Return the [x, y] coordinate for the center point of the cell that contains the specified text.  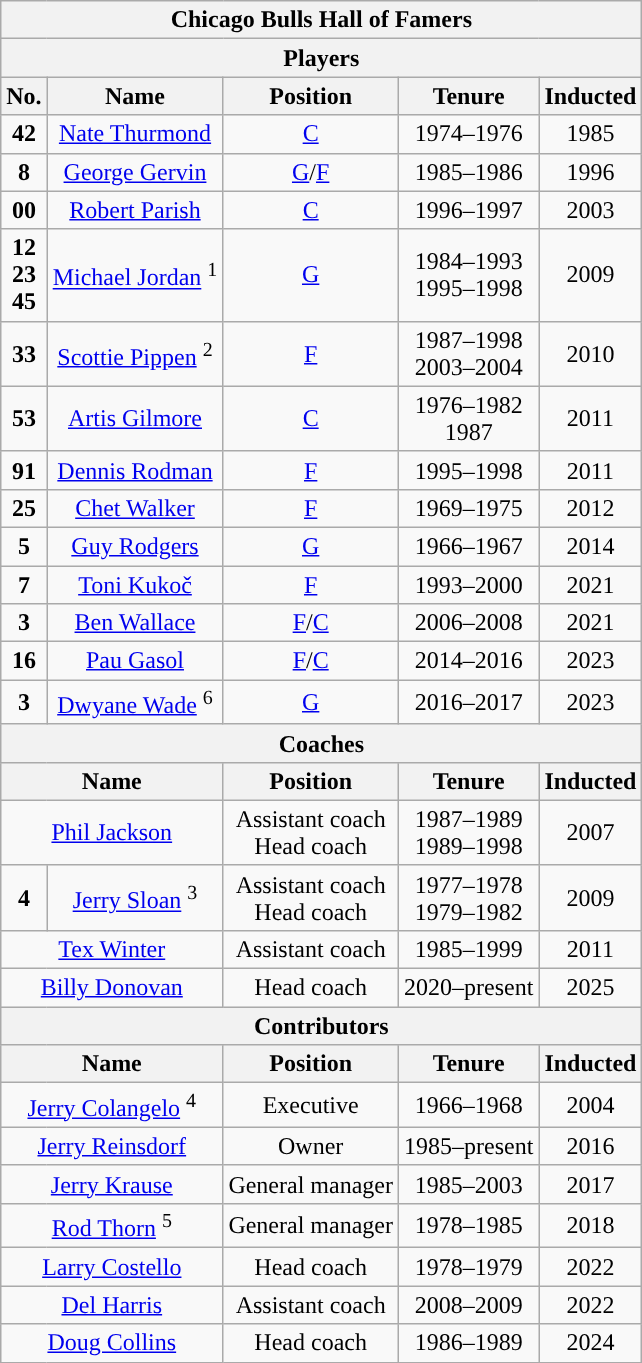
1985–1986 [468, 172]
00 [24, 210]
Michael Jordan 1 [135, 275]
Del Harris [112, 1305]
16 [24, 661]
2016 [590, 1146]
25 [24, 508]
Nate Thurmond [135, 134]
Dwyane Wade 6 [135, 702]
1985 [590, 134]
Executive [311, 1106]
Larry Costello [112, 1267]
2025 [590, 988]
53 [24, 418]
91 [24, 470]
Players [322, 58]
33 [24, 354]
7 [24, 585]
No. [24, 96]
1966–1968 [468, 1106]
8 [24, 172]
2003 [590, 210]
1986–1989 [468, 1343]
Jerry Krause [112, 1184]
1995–1998 [468, 470]
1969–1975 [468, 508]
1966–1967 [468, 546]
2017 [590, 1184]
2007 [590, 832]
Robert Parish [135, 210]
1978–1979 [468, 1267]
4 [24, 898]
Rod Thorn 5 [112, 1226]
Billy Donovan [112, 988]
2010 [590, 354]
Jerry Colangelo 4 [112, 1106]
5 [24, 546]
Owner [311, 1146]
Coaches [322, 743]
1978–1985 [468, 1226]
Doug Collins [112, 1343]
2016–2017 [468, 702]
G/F [311, 172]
Dennis Rodman [135, 470]
2014–2016 [468, 661]
2004 [590, 1106]
Toni Kukoč [135, 585]
122345 [24, 275]
Tex Winter [112, 949]
1996–1997 [468, 210]
2018 [590, 1226]
1984–19931995–1998 [468, 275]
2006–2008 [468, 623]
Contributors [322, 1026]
Artis Gilmore [135, 418]
Chicago Bulls Hall of Famers [322, 20]
Chet Walker [135, 508]
1996 [590, 172]
Phil Jackson [112, 832]
George Gervin [135, 172]
2020–present [468, 988]
2024 [590, 1343]
2014 [590, 546]
Jerry Reinsdorf [112, 1146]
1985–present [468, 1146]
1987–19891989–1998 [468, 832]
2008–2009 [468, 1305]
Pau Gasol [135, 661]
Scottie Pippen 2 [135, 354]
1985–1999 [468, 949]
2012 [590, 508]
1987–19982003–2004 [468, 354]
Guy Rodgers [135, 546]
1977–19781979–1982 [468, 898]
Ben Wallace [135, 623]
42 [24, 134]
1976–19821987 [468, 418]
1974–1976 [468, 134]
1985–2003 [468, 1184]
Jerry Sloan 3 [135, 898]
1993–2000 [468, 585]
